Identify which cell holds the provided text, then report its [x, y] central coordinate. 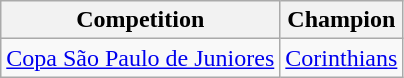
Corinthians [342, 58]
Champion [342, 20]
Copa São Paulo de Juniores [140, 58]
Competition [140, 20]
